Provide the [x, y] coordinate of the cell's center where the given text is located.  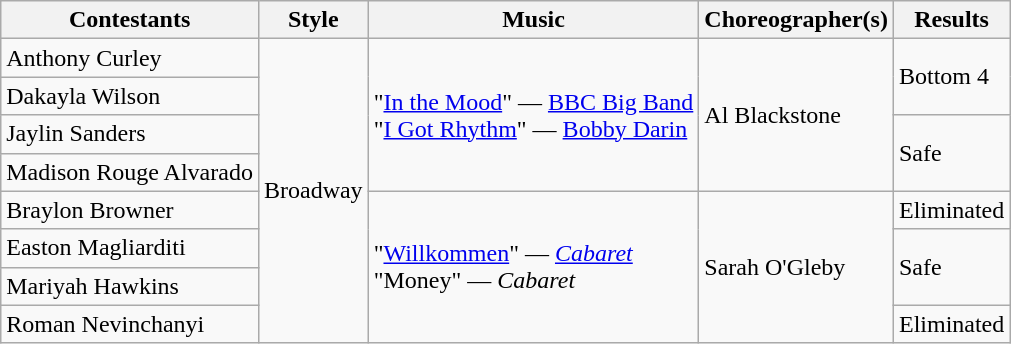
Madison Rouge Alvarado [130, 172]
"In the Mood" — BBC Big Band"I Got Rhythm" — Bobby Darin [534, 115]
Anthony Curley [130, 58]
Contestants [130, 20]
Broadway [313, 191]
Music [534, 20]
Sarah O'Gleby [796, 267]
Al Blackstone [796, 115]
Style [313, 20]
Jaylin Sanders [130, 134]
Mariyah Hawkins [130, 286]
Roman Nevinchanyi [130, 324]
Bottom 4 [951, 77]
Dakayla Wilson [130, 96]
Easton Magliarditi [130, 248]
"Willkommen" — Cabaret"Money" — Cabaret [534, 267]
Choreographer(s) [796, 20]
Results [951, 20]
Braylon Browner [130, 210]
